Scan for the cell matching the given text and deliver its [X, Y] coordinate at center. 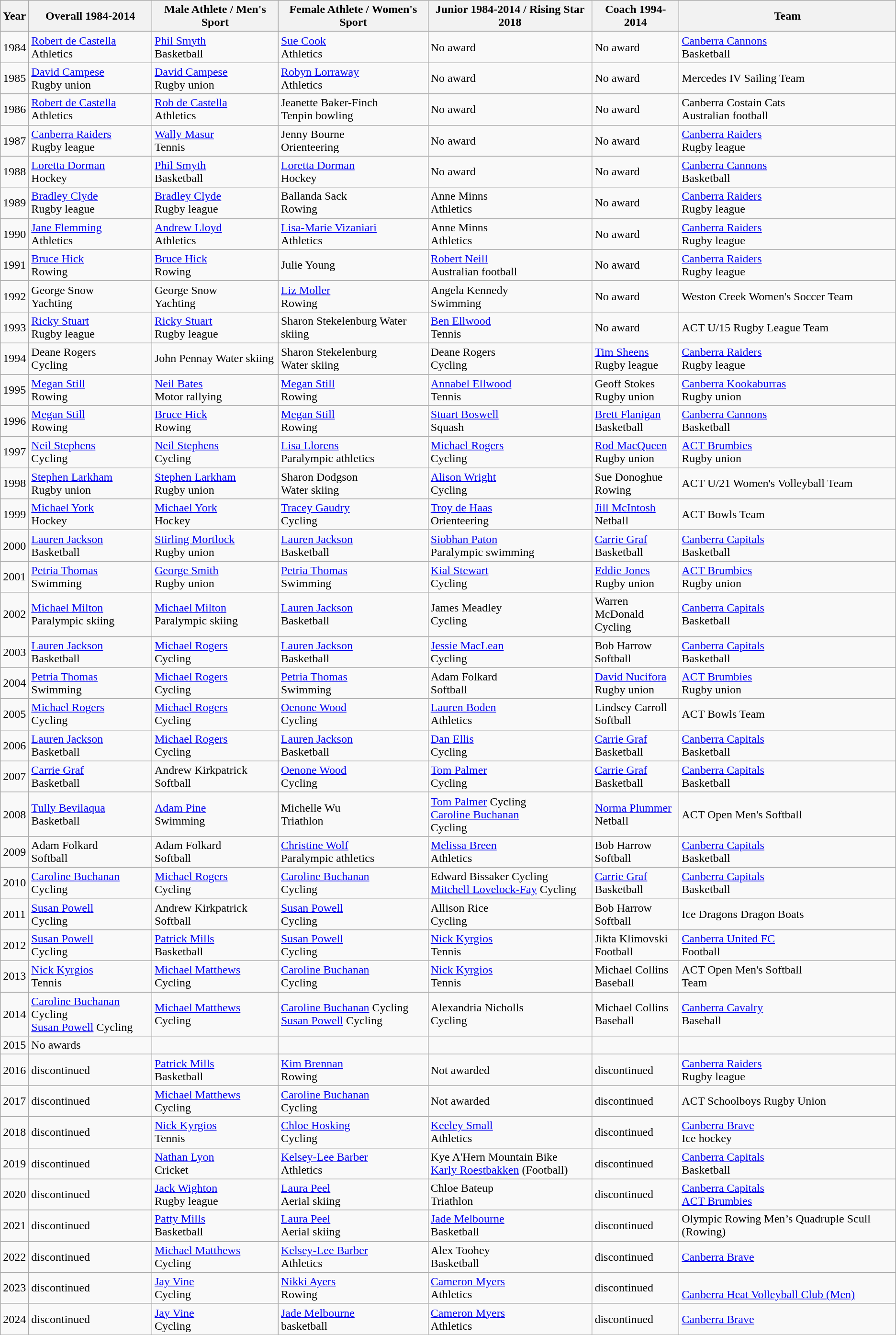
Canberra Capitals ACT Brumbies [787, 1194]
Neil Bates Motor rallying [215, 390]
Sharon Dodgson Water skiing [353, 484]
Canberra United FC Football [787, 945]
2007 [14, 777]
1993 [14, 328]
No awards [90, 1045]
Weston Creek Women's Soccer Team [787, 296]
Jikta Klimovski Football [636, 945]
Jack Wighton Rugby league [215, 1194]
Lisa Llorens Paralympic athletics [353, 452]
Jade Melbourne Basketball [510, 1226]
1989 [14, 203]
Michelle Wu Triathlon [353, 814]
Dan Ellis Cycling [510, 745]
2013 [14, 977]
Warren McDonald Cycling [636, 614]
Canberra Kookaburras Rugby union [787, 390]
Junior 1984-2014 / Rising Star 2018 [510, 16]
2020 [14, 1194]
ACT U/15 Rugby League Team [787, 328]
Jessie MacLean Cycling [510, 652]
Sue Donoghue Rowing [636, 484]
1986 [14, 109]
Rod MacQueen Rugby union [636, 452]
Angela Kennedy Swimming [510, 296]
Edward Bissaker Cycling Mitchell Lovelock-Fay Cycling [510, 883]
Kial Stewart Cycling [510, 577]
2010 [14, 883]
1994 [14, 358]
Nikki Ayers Rowing [353, 1288]
ACT Schoolboys Rugby Union [787, 1101]
2015 [14, 1045]
Male Athlete / Men's Sport [215, 16]
Troy de Haas Orienteering [510, 514]
Lisa-Marie Vizaniari Athletics [353, 234]
2024 [14, 1319]
Jeanette Baker-Finch Tenpin bowling [353, 109]
James Meadley Cycling [510, 614]
David Nucifora Rugby union [636, 683]
Chloe Bateup Triathlon [510, 1194]
2022 [14, 1256]
Brett Flanigan Basketball [636, 421]
Robyn Lorraway Athletics [353, 79]
2021 [14, 1226]
1991 [14, 265]
ACT U/21 Women's Volleyball Team [787, 484]
1998 [14, 484]
Keeley Small Athletics [510, 1132]
Christine Wolf Paralympic athletics [353, 851]
Norma Plummer Netball [636, 814]
2018 [14, 1132]
Overall 1984-2014 [90, 16]
1999 [14, 514]
Alison Wright Cycling [510, 484]
Alexandria Nicholls Cycling [510, 1014]
2012 [14, 945]
Canberra Brave Ice hockey [787, 1132]
2011 [14, 914]
Team [787, 16]
2017 [14, 1101]
Geoff Stokes Rugby union [636, 390]
Tom Palmer Cycling Caroline Buchanan Cycling [510, 814]
2008 [14, 814]
Alex Toohey Basketball [510, 1256]
Tracey Gaudry Cycling [353, 514]
Adam Pine Swimming [215, 814]
2005 [14, 714]
1984 [14, 47]
Andrew Lloyd Athletics [215, 234]
Chloe Hosking Cycling [353, 1132]
1995 [14, 390]
Female Athlete / Women's Sport [353, 16]
Tom Palmer Cycling [510, 777]
Sue Cook Athletics [353, 47]
2000 [14, 546]
2019 [14, 1164]
Year [14, 16]
2004 [14, 683]
Jade Melbourne basketball [353, 1319]
Ice Dragons Dragon Boats [787, 914]
Ben Ellwood Tennis [510, 328]
2003 [14, 652]
1992 [14, 296]
Kye A'Hern Mountain Bike Karly Roestbakken (Football) [510, 1164]
1988 [14, 171]
Ballanda Sack Rowing [353, 203]
Melissa Breen Athletics [510, 851]
Jenny Bourne Orienteering [353, 141]
Liz Moller Rowing [353, 296]
2002 [14, 614]
Eddie Jones Rugby union [636, 577]
Rob de Castella Athletics [215, 109]
Patty Mills Basketball [215, 1226]
ACT Open Men's SoftballTeam [787, 977]
ACT Open Men's Softball [787, 814]
Allison Rice Cycling [510, 914]
2009 [14, 851]
Annabel Ellwood Tennis [510, 390]
Canberra Costain Cats Australian football [787, 109]
Nathan Lyon Cricket [215, 1164]
1997 [14, 452]
Canberra Heat Volleyball Club (Men) [787, 1288]
Coach 1994-2014 [636, 16]
John Pennay Water skiing [215, 358]
Lindsey Carroll Softball [636, 714]
Julie Young [353, 265]
Olympic Rowing Men’s Quadruple Scull (Rowing) [787, 1226]
Tully Bevilaqua Basketball [90, 814]
Stirling Mortlock Rugby union [215, 546]
1987 [14, 141]
Siobhan Paton Paralympic swimming [510, 546]
Mercedes IV Sailing Team [787, 79]
2023 [14, 1288]
2006 [14, 745]
2016 [14, 1070]
Lauren Boden Athletics [510, 714]
Wally Masur Tennis [215, 141]
Jane Flemming Athletics [90, 234]
2001 [14, 577]
Kim Brennan Rowing [353, 1070]
1985 [14, 79]
Robert Neill Australian football [510, 265]
2014 [14, 1014]
Canberra Cavalry Baseball [787, 1014]
Stuart Boswell Squash [510, 421]
Jill McIntosh Netball [636, 514]
Tim Sheens Rugby league [636, 358]
1996 [14, 421]
1990 [14, 234]
Canberra CapitalsBasketball [787, 1164]
George Smith Rugby union [215, 577]
